Locate the cell with the specified text and output its (x, y) center coordinate. 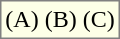
(C) (98, 19)
(A) (22, 19)
(B) (60, 19)
